Extract the (x, y) coordinate from the center of the cell holding the provided text.  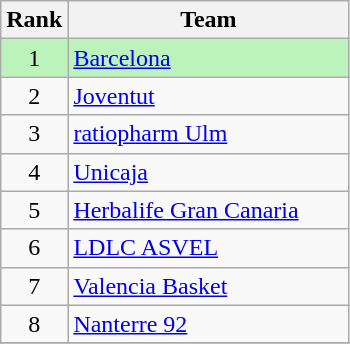
LDLC ASVEL (208, 248)
Nanterre 92 (208, 324)
8 (34, 324)
7 (34, 286)
Team (208, 20)
Joventut (208, 96)
Rank (34, 20)
5 (34, 210)
4 (34, 172)
Herbalife Gran Canaria (208, 210)
ratiopharm Ulm (208, 134)
Barcelona (208, 58)
Valencia Basket (208, 286)
6 (34, 248)
3 (34, 134)
1 (34, 58)
2 (34, 96)
Unicaja (208, 172)
